For the text-containing cell, return its midpoint in (x, y) coordinate format. 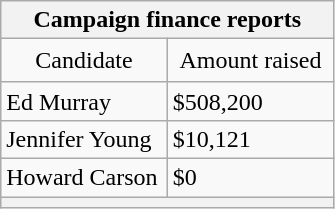
Howard Carson (84, 177)
$508,200 (250, 101)
Amount raised (250, 61)
$10,121 (250, 139)
Jennifer Young (84, 139)
Candidate (84, 61)
Campaign finance reports (168, 20)
$0 (250, 177)
Ed Murray (84, 101)
